For the text-containing cell, return its midpoint in [X, Y] coordinate format. 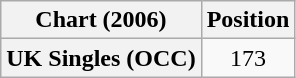
UK Singles (OCC) [101, 58]
Chart (2006) [101, 20]
173 [248, 58]
Position [248, 20]
